Locate the cell with the specified text and output its [x, y] center coordinate. 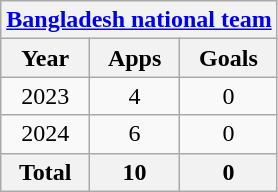
Bangladesh national team [139, 20]
Apps [135, 58]
2024 [46, 134]
6 [135, 134]
10 [135, 172]
2023 [46, 96]
Goals [229, 58]
4 [135, 96]
Total [46, 172]
Year [46, 58]
